Output the (x, y) coordinate of the center of the cell containing the given text.  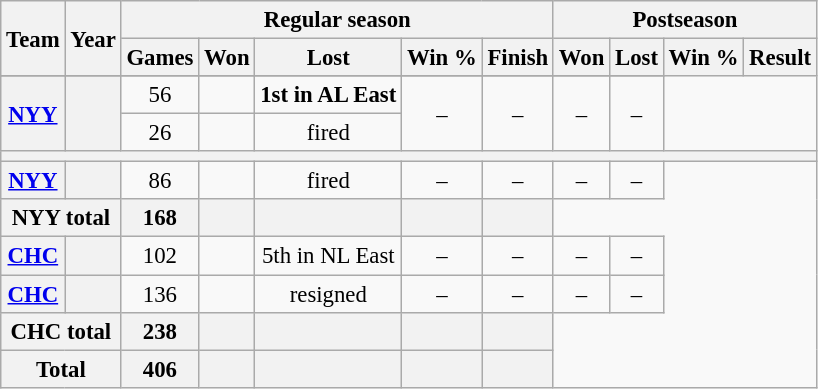
56 (160, 95)
Result (780, 58)
26 (160, 133)
168 (160, 219)
86 (160, 181)
238 (160, 331)
resigned (328, 294)
406 (160, 369)
136 (160, 294)
Finish (518, 58)
Year (93, 38)
Team (33, 38)
Postseason (684, 20)
1st in AL East (328, 95)
CHC total (61, 331)
NYY total (61, 219)
Games (160, 58)
Regular season (337, 20)
Total (61, 369)
102 (160, 256)
5th in NL East (328, 256)
